Provide the [X, Y] coordinate of the cell's center where the given text is located.  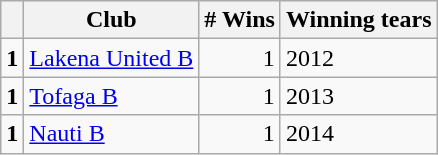
Winning tears [358, 20]
2012 [358, 58]
Club [112, 20]
Tofaga B [112, 96]
Lakena United B [112, 58]
Nauti B [112, 134]
2013 [358, 96]
2014 [358, 134]
# Wins [240, 20]
